Output the (X, Y) coordinate of the center of the cell containing the given text.  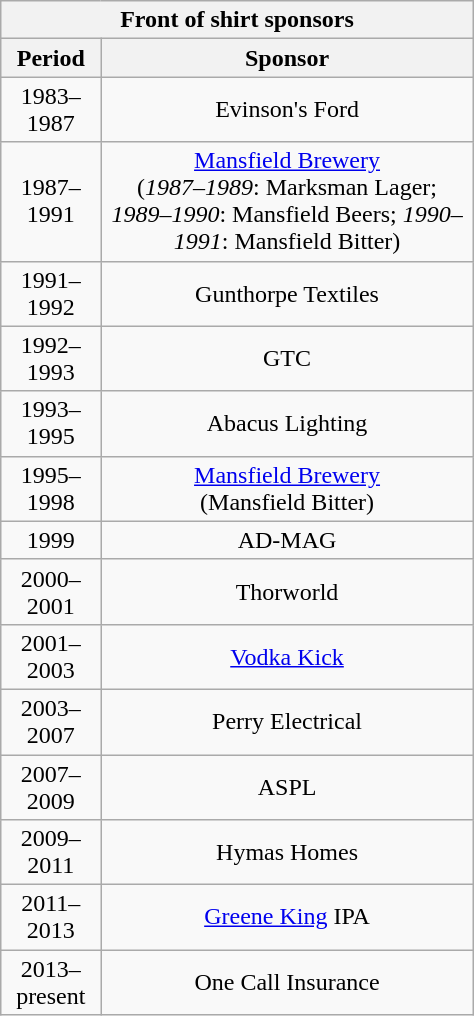
2013–present (51, 982)
Perry Electrical (287, 722)
Sponsor (287, 58)
1992–1993 (51, 358)
ASPL (287, 786)
2001–2003 (51, 656)
2011–2013 (51, 918)
1987–1991 (51, 202)
1991–1992 (51, 294)
Front of shirt sponsors (237, 20)
2009–2011 (51, 852)
One Call Insurance (287, 982)
GTC (287, 358)
Thorworld (287, 592)
Gunthorpe Textiles (287, 294)
2000–2001 (51, 592)
Abacus Lighting (287, 424)
Vodka Kick (287, 656)
1999 (51, 540)
Period (51, 58)
1993–1995 (51, 424)
Greene King IPA (287, 918)
1995–1998 (51, 488)
Mansfield Brewery(Mansfield Bitter) (287, 488)
AD-MAG (287, 540)
1983–1987 (51, 110)
Mansfield Brewery(1987–1989: Marksman Lager; 1989–1990: Mansfield Beers; 1990–1991: Mansfield Bitter) (287, 202)
2007–2009 (51, 786)
2003–2007 (51, 722)
Evinson's Ford (287, 110)
Hymas Homes (287, 852)
